Output the (x, y) coordinate of the center of the cell containing the given text.  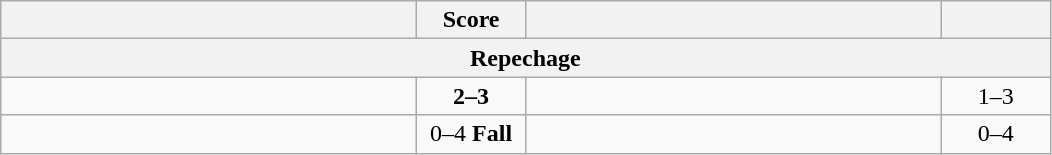
2–3 (472, 96)
Repechage (526, 58)
0–4 Fall (472, 134)
Score (472, 20)
1–3 (996, 96)
0–4 (996, 134)
